Detect which cell encompasses the target text, then output its [X, Y] center coordinate. 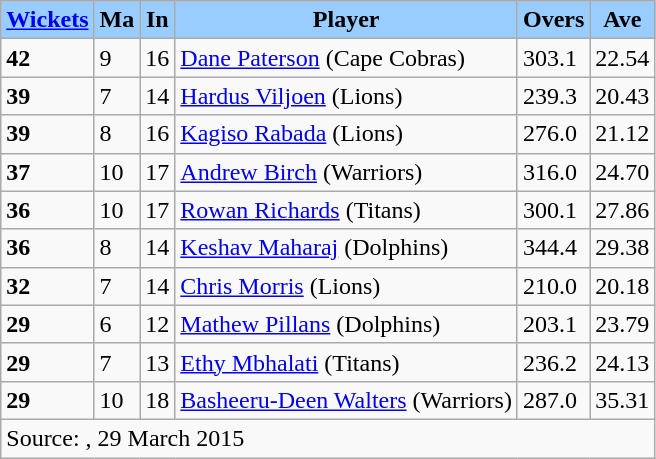
22.54 [622, 58]
9 [117, 58]
203.1 [553, 324]
23.79 [622, 324]
Basheeru-Deen Walters (Warriors) [346, 400]
13 [158, 362]
Hardus Viljoen (Lions) [346, 96]
37 [48, 172]
Overs [553, 20]
27.86 [622, 210]
287.0 [553, 400]
Ma [117, 20]
210.0 [553, 286]
316.0 [553, 172]
Andrew Birch (Warriors) [346, 172]
35.31 [622, 400]
20.18 [622, 286]
21.12 [622, 134]
Ave [622, 20]
344.4 [553, 248]
24.13 [622, 362]
42 [48, 58]
276.0 [553, 134]
Wickets [48, 20]
Source: , 29 March 2015 [328, 438]
18 [158, 400]
300.1 [553, 210]
239.3 [553, 96]
29.38 [622, 248]
In [158, 20]
Ethy Mbhalati (Titans) [346, 362]
Kagiso Rabada (Lions) [346, 134]
Chris Morris (Lions) [346, 286]
Keshav Maharaj (Dolphins) [346, 248]
12 [158, 324]
236.2 [553, 362]
24.70 [622, 172]
303.1 [553, 58]
Mathew Pillans (Dolphins) [346, 324]
Player [346, 20]
32 [48, 286]
20.43 [622, 96]
Rowan Richards (Titans) [346, 210]
Dane Paterson (Cape Cobras) [346, 58]
6 [117, 324]
